Return the (X, Y) coordinate for the center point of the cell that contains the specified text.  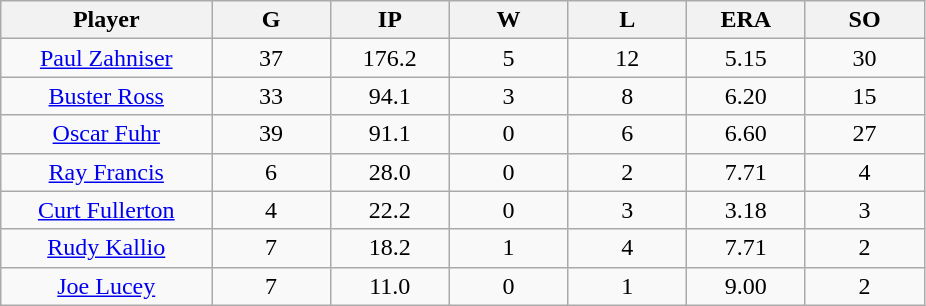
91.1 (390, 134)
5.15 (746, 58)
176.2 (390, 58)
37 (272, 58)
SO (864, 20)
Curt Fullerton (106, 210)
94.1 (390, 96)
18.2 (390, 248)
8 (628, 96)
Rudy Kallio (106, 248)
5 (508, 58)
3.18 (746, 210)
12 (628, 58)
22.2 (390, 210)
39 (272, 134)
30 (864, 58)
15 (864, 96)
W (508, 20)
Oscar Fuhr (106, 134)
IP (390, 20)
27 (864, 134)
11.0 (390, 286)
33 (272, 96)
9.00 (746, 286)
28.0 (390, 172)
ERA (746, 20)
6.20 (746, 96)
Buster Ross (106, 96)
L (628, 20)
6.60 (746, 134)
G (272, 20)
Joe Lucey (106, 286)
Paul Zahniser (106, 58)
Ray Francis (106, 172)
Player (106, 20)
